Identify which cell holds the provided text, then report its [X, Y] central coordinate. 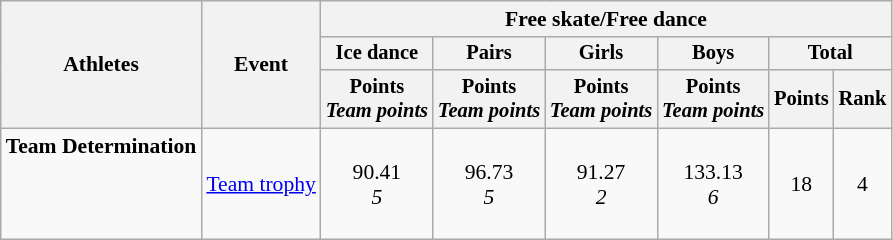
Points [801, 99]
4 [863, 184]
Athletes [102, 64]
Free skate/Free dance [606, 19]
Team trophy [261, 184]
Girls [601, 54]
Total [830, 54]
Ice dance [377, 54]
Event [261, 64]
133.136 [713, 184]
Team Determination [102, 184]
96.735 [489, 184]
Boys [713, 54]
91.272 [601, 184]
18 [801, 184]
Pairs [489, 54]
Rank [863, 99]
90.415 [377, 184]
